From the cell containing the given text, extract its center point as (x, y) coordinate. 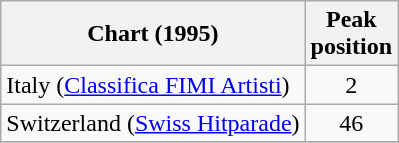
Italy (Classifica FIMI Artisti) (153, 85)
2 (351, 85)
Peakposition (351, 34)
Chart (1995) (153, 34)
46 (351, 123)
Switzerland (Swiss Hitparade) (153, 123)
